From the cell containing the given text, extract its center point as [X, Y] coordinate. 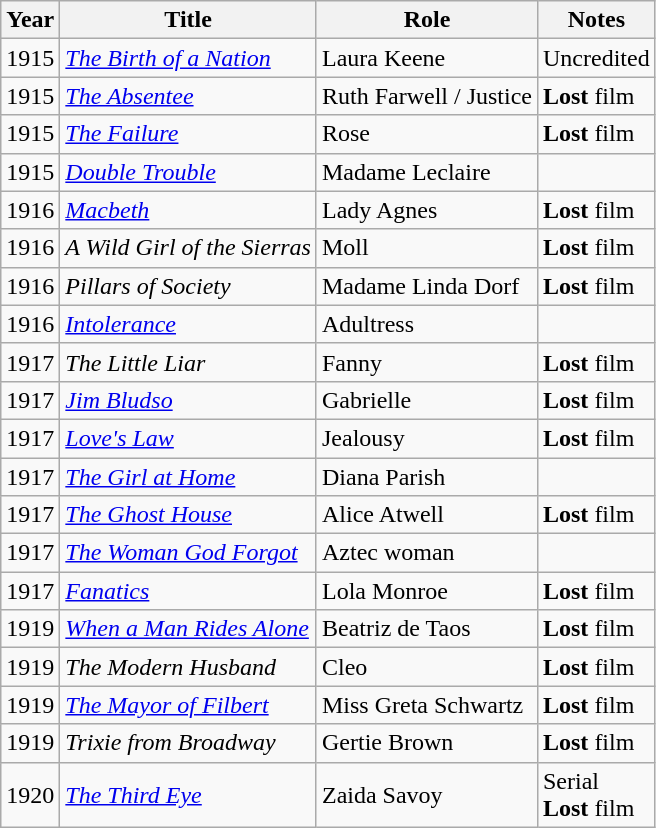
Trixie from Broadway [188, 743]
Gertie Brown [426, 743]
The Woman God Forgot [188, 553]
Notes [596, 20]
Rose [426, 134]
Madame Leclaire [426, 172]
Title [188, 20]
Laura Keene [426, 58]
Ruth Farwell / Justice [426, 96]
Fanatics [188, 591]
Role [426, 20]
Aztec woman [426, 553]
The Modern Husband [188, 667]
Intolerance [188, 324]
1920 [30, 794]
A Wild Girl of the Sierras [188, 248]
Alice Atwell [426, 515]
Gabrielle [426, 400]
Jim Bludso [188, 400]
The Little Liar [188, 362]
When a Man Rides Alone [188, 629]
Fanny [426, 362]
Zaida Savoy [426, 794]
Jealousy [426, 438]
Lola Monroe [426, 591]
The Failure [188, 134]
The Third Eye [188, 794]
The Girl at Home [188, 477]
The Ghost House [188, 515]
Double Trouble [188, 172]
The Birth of a Nation [188, 58]
Macbeth [188, 210]
Serial Lost film [596, 794]
Miss Greta Schwartz [426, 705]
Adultress [426, 324]
Love's Law [188, 438]
Pillars of Society [188, 286]
Cleo [426, 667]
The Mayor of Filbert [188, 705]
Beatriz de Taos [426, 629]
The Absentee [188, 96]
Madame Linda Dorf [426, 286]
Diana Parish [426, 477]
Moll [426, 248]
Year [30, 20]
Lady Agnes [426, 210]
Uncredited [596, 58]
